Return the (x, y) coordinate for the center point of the cell that contains the specified text.  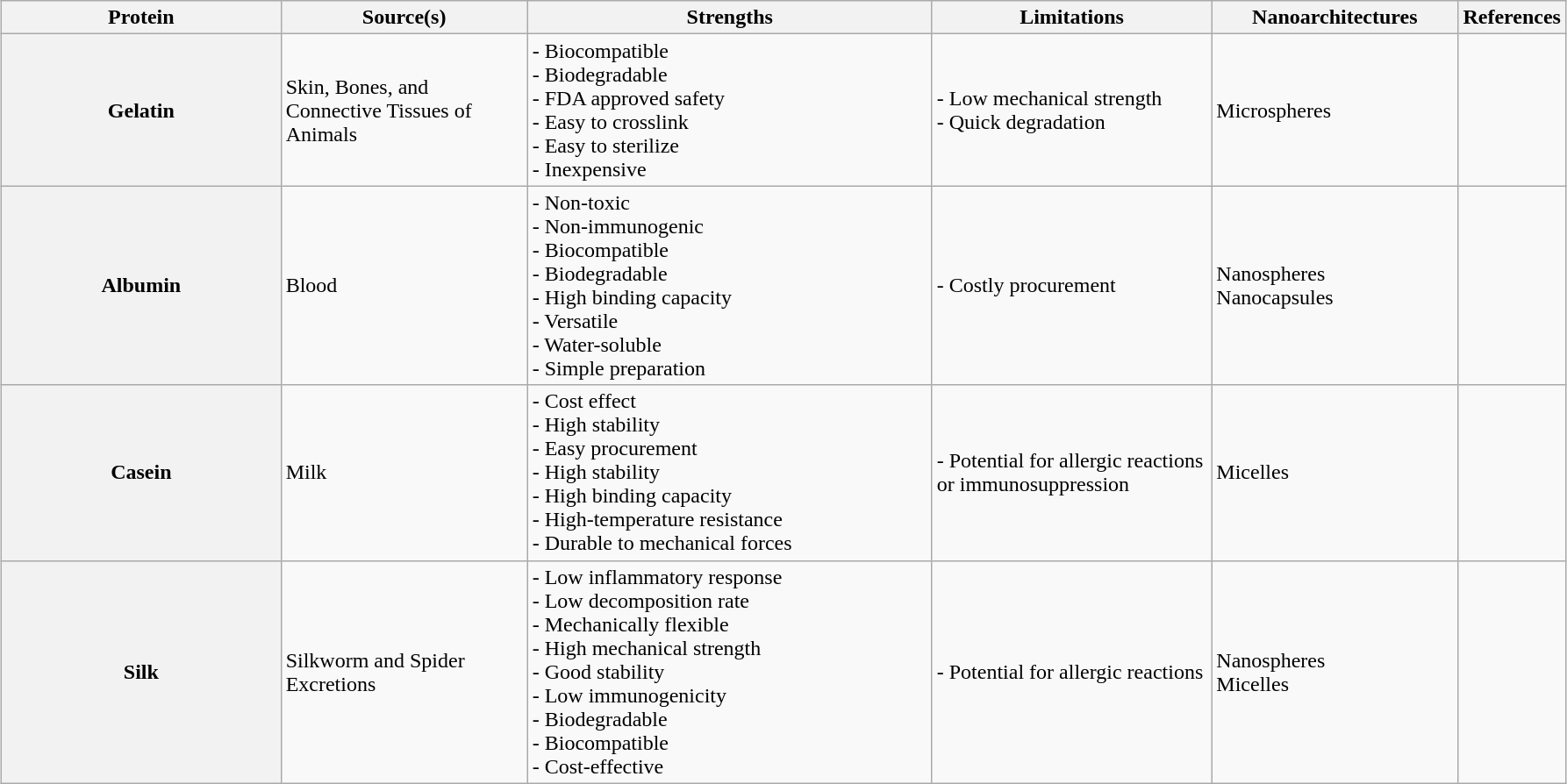
Protein (142, 18)
- Potential for allergic reactions (1072, 672)
References (1513, 18)
Source(s) (404, 18)
- Biocompatible- Biodegradable- FDA approved safety- Easy to crosslink- Easy to sterilize- Inexpensive (730, 110)
Microspheres (1335, 110)
- Low mechanical strength- Quick degradation (1072, 110)
- Potential for allergic reactions or immunosuppression (1072, 473)
Silk (142, 672)
NanospheresNanocapsules (1335, 286)
Albumin (142, 286)
Casein (142, 473)
Limitations (1072, 18)
Strengths (730, 18)
- Costly procurement (1072, 286)
Micelles (1335, 473)
- Non-toxic- Non-immunogenic- Biocompatible- Biodegradable- High binding capacity- Versatile- Water-soluble- Simple preparation (730, 286)
Milk (404, 473)
Gelatin (142, 110)
Blood (404, 286)
NanospheresMicelles (1335, 672)
Silkworm and Spider Excretions (404, 672)
Skin, Bones, and Connective Tissues of Animals (404, 110)
- Cost effect- High stability- Easy procurement- High stability- High binding capacity- High-temperature resistance- Durable to mechanical forces (730, 473)
Nanoarchitectures (1335, 18)
